Search for the cell housing the specified text and yield its (X, Y) center coordinate. 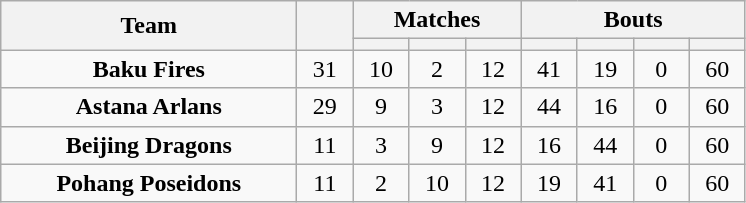
29 (325, 107)
Beijing Dragons (149, 145)
Pohang Poseidons (149, 183)
Matches (437, 20)
Baku Fires (149, 69)
Team (149, 26)
Astana Arlans (149, 107)
Bouts (633, 20)
31 (325, 69)
